Locate the cell with the specified text and output its (X, Y) center coordinate. 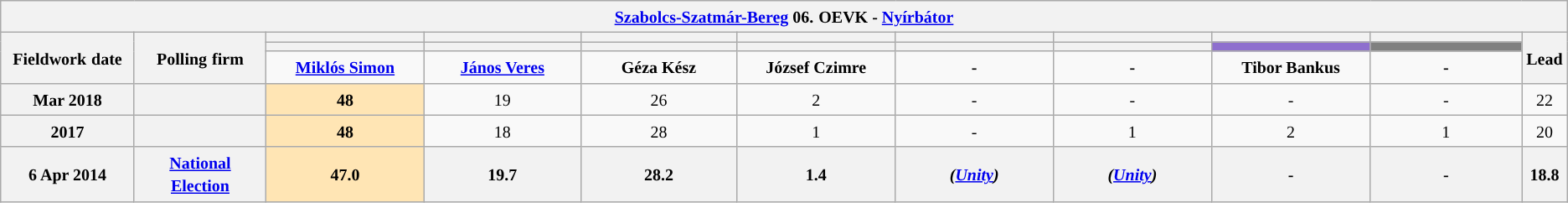
Miklós Simon (345, 67)
28.2 (658, 174)
20 (1545, 131)
János Veres (503, 67)
19 (503, 99)
26 (658, 99)
28 (658, 131)
Lead (1545, 58)
Polling firm (199, 58)
Mar 2018 (68, 99)
18 (503, 131)
Szabolcs-Szatmár-Bereg 06. OEVK - Nyírbátor (784, 17)
2017 (68, 131)
József Czimre (816, 67)
22 (1545, 99)
1.4 (816, 174)
National Election (199, 174)
Tibor Bankus (1291, 67)
18.8 (1545, 174)
6 Apr 2014 (68, 174)
Fieldwork date (68, 58)
19.7 (503, 174)
Géza Kész (658, 67)
47.0 (345, 174)
